Extract the (X, Y) coordinate from the center of the cell holding the provided text.  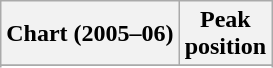
Chart (2005–06) (90, 34)
Peakposition (225, 34)
